Output the [x, y] coordinate of the center of the cell containing the given text.  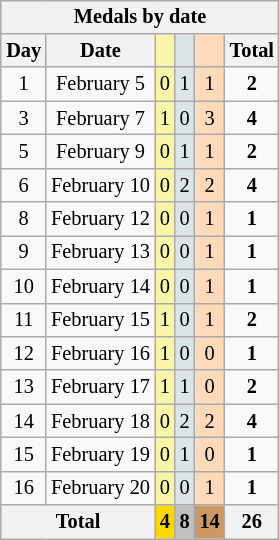
Day [24, 51]
Date [100, 51]
9 [24, 253]
February 5 [100, 84]
February 18 [100, 421]
February 17 [100, 387]
February 16 [100, 354]
15 [24, 455]
12 [24, 354]
10 [24, 286]
February 13 [100, 253]
February 7 [100, 118]
February 19 [100, 455]
6 [24, 185]
26 [252, 522]
February 15 [100, 320]
February 9 [100, 152]
13 [24, 387]
5 [24, 152]
16 [24, 488]
11 [24, 320]
February 20 [100, 488]
February 14 [100, 286]
Medals by date [140, 17]
February 12 [100, 219]
February 10 [100, 185]
